Search for the cell housing the specified text and yield its (X, Y) center coordinate. 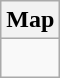
Map (30, 20)
